Scan for the cell matching the given text and deliver its (X, Y) coordinate at center. 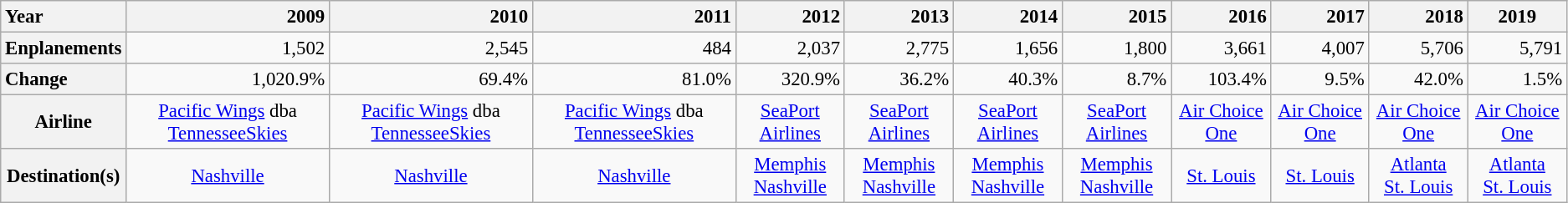
103.4% (1222, 79)
69.4% (430, 79)
320.9% (790, 79)
2014 (1007, 17)
2019 (1517, 17)
1.5% (1517, 79)
8.7% (1116, 79)
2018 (1418, 17)
2012 (790, 17)
42.0% (1418, 79)
5,791 (1517, 48)
9.5% (1320, 79)
Change (64, 79)
Enplanements (64, 48)
2011 (634, 17)
2015 (1116, 17)
2,037 (790, 48)
Year (64, 17)
40.3% (1007, 79)
2,545 (430, 48)
2,775 (899, 48)
Destination(s) (64, 175)
1,656 (1007, 48)
1,020.9% (228, 79)
Airline (64, 122)
2013 (899, 17)
1,800 (1116, 48)
36.2% (899, 79)
3,661 (1222, 48)
2017 (1320, 17)
484 (634, 48)
81.0% (634, 79)
1,502 (228, 48)
5,706 (1418, 48)
2010 (430, 17)
4,007 (1320, 48)
2009 (228, 17)
2016 (1222, 17)
